Detect which cell encompasses the target text, then output its (x, y) center coordinate. 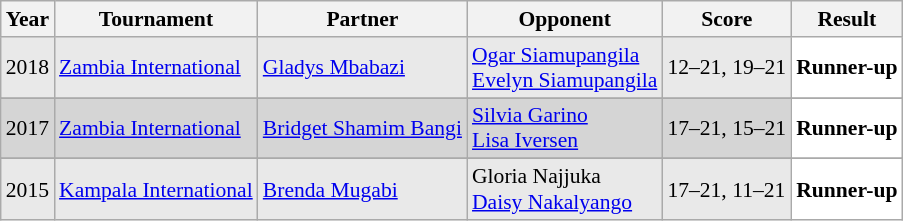
12–21, 19–21 (726, 68)
Ogar Siamupangila Evelyn Siamupangila (564, 68)
Gloria Najjuka Daisy Nakalyango (564, 190)
Tournament (156, 19)
17–21, 11–21 (726, 190)
2017 (28, 128)
2015 (28, 190)
Score (726, 19)
2018 (28, 68)
Opponent (564, 19)
Year (28, 19)
Kampala International (156, 190)
Silvia Garino Lisa Iversen (564, 128)
Result (846, 19)
Partner (362, 19)
Brenda Mugabi (362, 190)
Gladys Mbabazi (362, 68)
Bridget Shamim Bangi (362, 128)
17–21, 15–21 (726, 128)
